Find where the given text appears and provide that cell's center as [X, Y] coordinate. 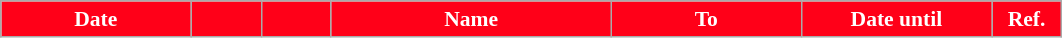
Date until [896, 19]
Date [96, 19]
To [706, 19]
Ref. [1027, 19]
Name [471, 19]
